Return the (X, Y) coordinate for the center point of the cell that contains the specified text.  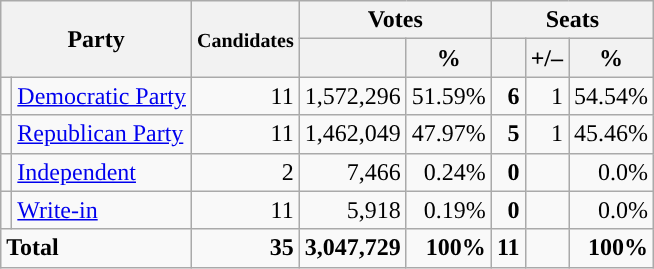
35 (245, 248)
Independent (102, 172)
6 (508, 96)
47.97% (448, 134)
5 (508, 134)
0.19% (448, 210)
Write-in (102, 210)
Republican Party (102, 134)
51.59% (448, 96)
Party (96, 39)
54.54% (610, 96)
45.46% (610, 134)
7,466 (352, 172)
+/– (546, 58)
1,462,049 (352, 134)
0.24% (448, 172)
1,572,296 (352, 96)
2 (245, 172)
Seats (572, 20)
Candidates (245, 39)
Votes (395, 20)
Democratic Party (102, 96)
5,918 (352, 210)
Total (96, 248)
3,047,729 (352, 248)
